Return (X, Y) of the center of cell containing provided text 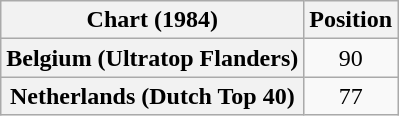
Chart (1984) (152, 20)
90 (351, 58)
Belgium (Ultratop Flanders) (152, 58)
77 (351, 96)
Position (351, 20)
Netherlands (Dutch Top 40) (152, 96)
